From the cell containing the given text, extract its center point as [X, Y] coordinate. 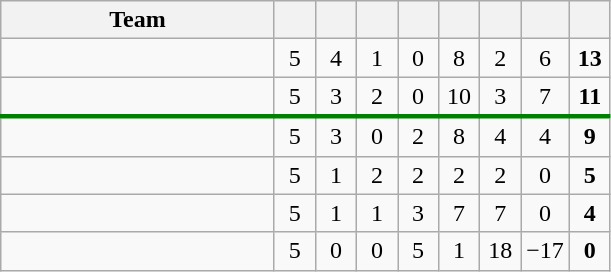
18 [500, 251]
−17 [546, 251]
Team [138, 20]
13 [590, 58]
6 [546, 58]
10 [460, 97]
9 [590, 136]
11 [590, 97]
